Find where the given text appears and provide that cell's center as (X, Y) coordinate. 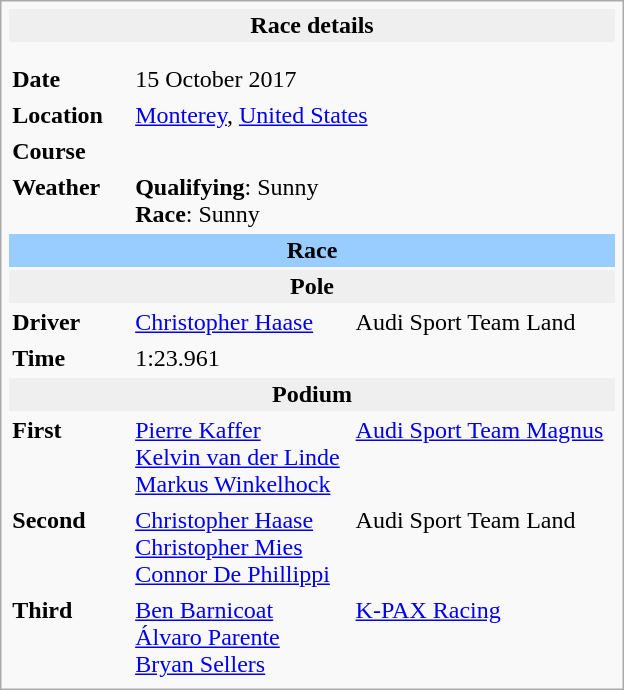
First (69, 458)
Driver (69, 322)
15 October 2017 (240, 80)
Ben Barnicoat Álvaro Parente Bryan Sellers (240, 638)
Weather (69, 201)
Christopher Haase (240, 322)
Second (69, 548)
Race details (312, 26)
Podium (312, 394)
K-PAX Racing (484, 638)
Location (69, 116)
Race (312, 250)
Time (69, 358)
1:23.961 (374, 358)
Date (69, 80)
Audi Sport Team Magnus (484, 458)
Third (69, 638)
Course (69, 152)
Christopher Haase Christopher Mies Connor De Phillippi (240, 548)
Monterey, United States (374, 116)
Pole (312, 286)
Pierre Kaffer Kelvin van der Linde Markus Winkelhock (240, 458)
Qualifying: SunnyRace: Sunny (374, 201)
